Identify which cell holds the provided text, then report its (X, Y) central coordinate. 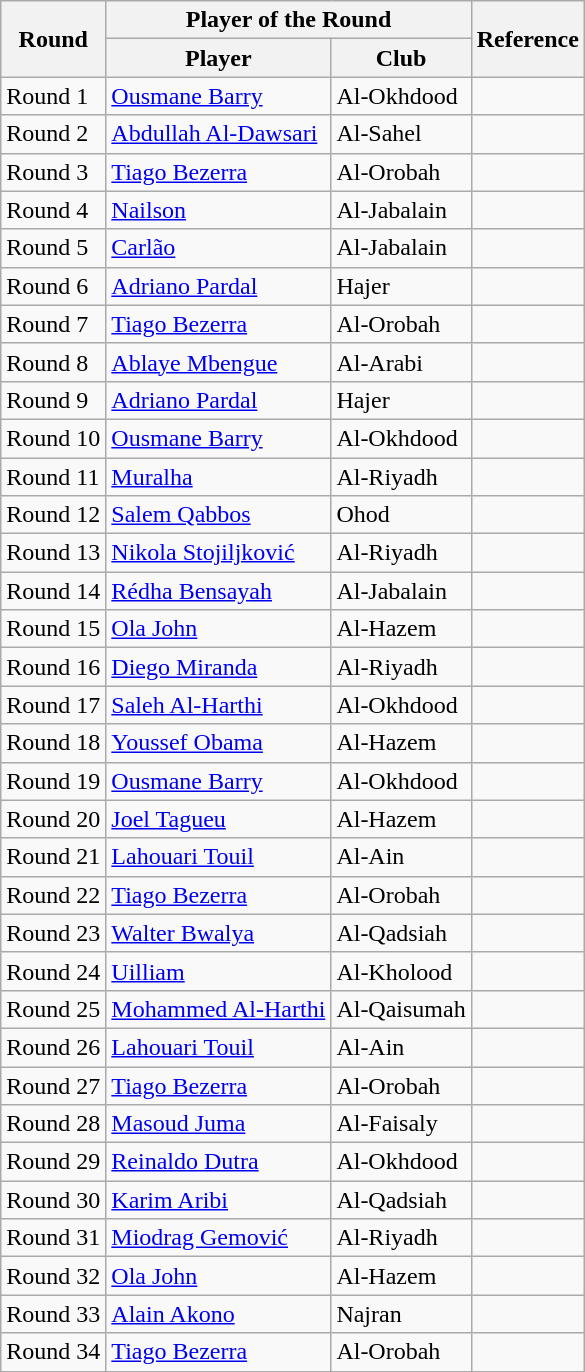
Round 5 (54, 248)
Round 8 (54, 362)
Round 4 (54, 210)
Round 18 (54, 743)
Round 21 (54, 857)
Round 11 (54, 477)
Round 1 (54, 96)
Nailson (218, 210)
Round 29 (54, 1162)
Joel Tagueu (218, 819)
Club (401, 58)
Round 27 (54, 1085)
Salem Qabbos (218, 515)
Round 25 (54, 1009)
Youssef Obama (218, 743)
Player (218, 58)
Uilliam (218, 971)
Alain Akono (218, 1314)
Round 22 (54, 895)
Round 33 (54, 1314)
Carlão (218, 248)
Nikola Stojiljković (218, 553)
Diego Miranda (218, 667)
Player of the Round (288, 20)
Walter Bwalya (218, 933)
Round 23 (54, 933)
Al-Qaisumah (401, 1009)
Reinaldo Dutra (218, 1162)
Round 12 (54, 515)
Round 7 (54, 324)
Round 17 (54, 705)
Round 14 (54, 591)
Round 24 (54, 971)
Round 16 (54, 667)
Round 10 (54, 438)
Round 32 (54, 1276)
Al-Kholood (401, 971)
Round 19 (54, 781)
Round (54, 39)
Round 28 (54, 1124)
Mohammed Al-Harthi (218, 1009)
Round 31 (54, 1238)
Round 6 (54, 286)
Round 15 (54, 629)
Round 9 (54, 400)
Al-Arabi (401, 362)
Round 26 (54, 1047)
Rédha Bensayah (218, 591)
Al-Faisaly (401, 1124)
Miodrag Gemović (218, 1238)
Reference (528, 39)
Karim Aribi (218, 1200)
Ohod (401, 515)
Round 30 (54, 1200)
Abdullah Al-Dawsari (218, 134)
Round 3 (54, 172)
Muralha (218, 477)
Saleh Al-Harthi (218, 705)
Round 34 (54, 1352)
Round 13 (54, 553)
Masoud Juma (218, 1124)
Round 2 (54, 134)
Ablaye Mbengue (218, 362)
Najran (401, 1314)
Round 20 (54, 819)
Al-Sahel (401, 134)
